Scan for the cell matching the given text and deliver its (x, y) coordinate at center. 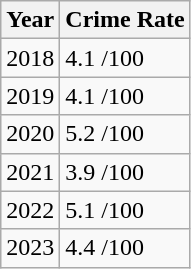
2019 (30, 96)
5.2 /100 (125, 134)
Crime Rate (125, 20)
5.1 /100 (125, 210)
2021 (30, 172)
2022 (30, 210)
4.4 /100 (125, 248)
2018 (30, 58)
2020 (30, 134)
Year (30, 20)
3.9 /100 (125, 172)
2023 (30, 248)
